Extract the [X, Y] coordinate from the center of the cell holding the provided text.  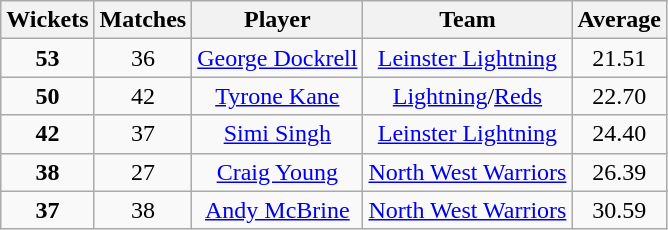
22.70 [620, 96]
Simi Singh [278, 134]
Tyrone Kane [278, 96]
50 [48, 96]
George Dockrell [278, 58]
30.59 [620, 210]
Player [278, 20]
Wickets [48, 20]
Team [468, 20]
27 [143, 172]
53 [48, 58]
21.51 [620, 58]
26.39 [620, 172]
Craig Young [278, 172]
36 [143, 58]
Lightning/Reds [468, 96]
Andy McBrine [278, 210]
Matches [143, 20]
Average [620, 20]
24.40 [620, 134]
